For the text-containing cell, return its midpoint in [X, Y] coordinate format. 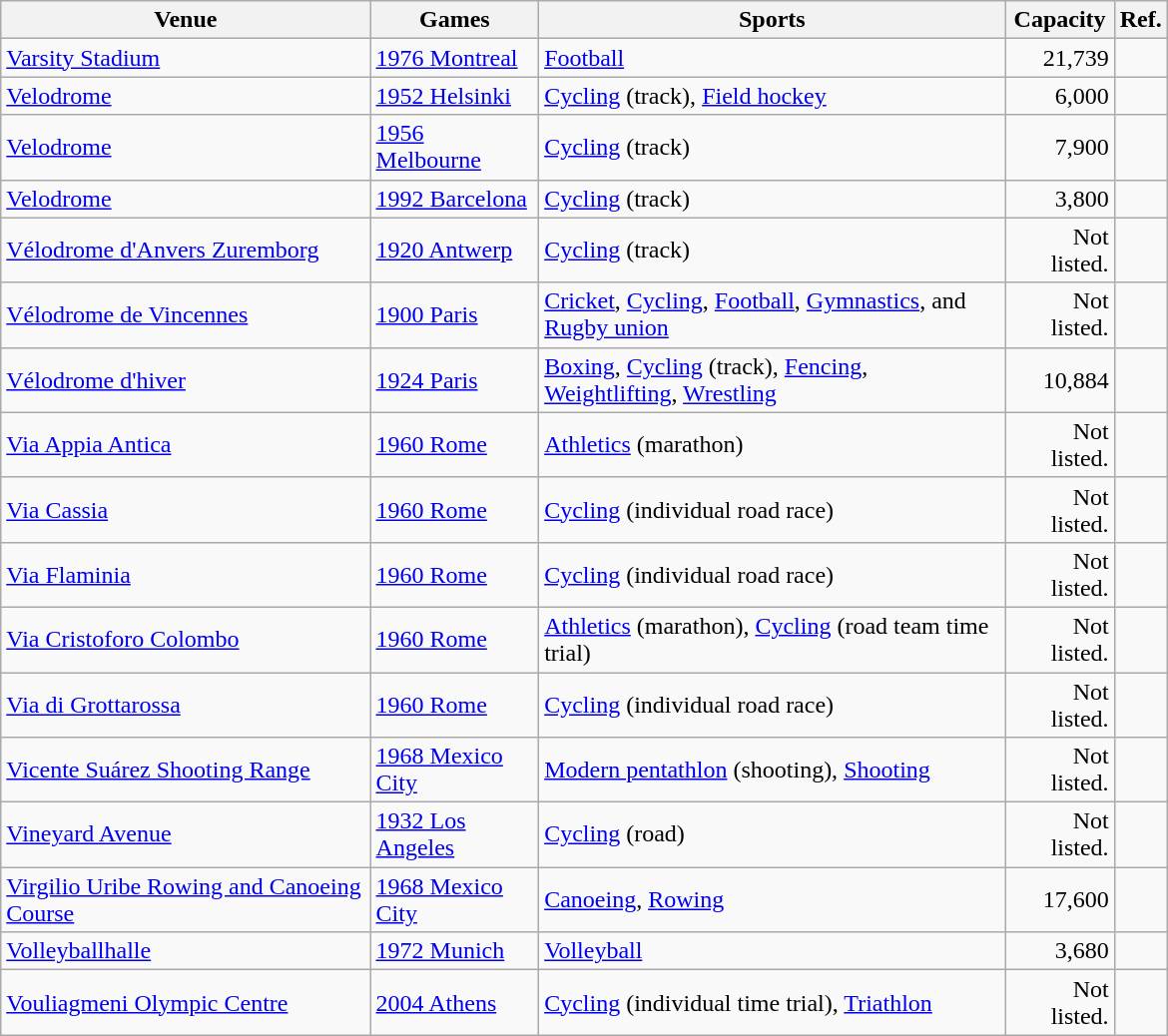
1932 Los Angeles [455, 834]
7,900 [1060, 148]
Athletics (marathon) [773, 445]
1924 Paris [455, 379]
1972 Munich [455, 951]
Football [773, 58]
Volleyball [773, 951]
1900 Paris [455, 315]
Vicente Suárez Shooting Range [186, 771]
Vouliagmeni Olympic Centre [186, 1002]
Vélodrome de Vincennes [186, 315]
6,000 [1060, 96]
Cycling (road) [773, 834]
Via Flaminia [186, 575]
3,800 [1060, 199]
Vélodrome d'Anvers Zuremborg [186, 250]
Varsity Stadium [186, 58]
Volleyballhalle [186, 951]
Ref. [1140, 20]
2004 Athens [455, 1002]
Vélodrome d'hiver [186, 379]
Via Cristoforo Colombo [186, 639]
1976 Montreal [455, 58]
Boxing, Cycling (track), Fencing, Weightlifting, Wrestling [773, 379]
Via Cassia [186, 509]
Vineyard Avenue [186, 834]
Sports [773, 20]
1952 Helsinki [455, 96]
Cricket, Cycling, Football, Gymnastics, and Rugby union [773, 315]
1920 Antwerp [455, 250]
Cycling (track), Field hockey [773, 96]
1956 Melbourne [455, 148]
Athletics (marathon), Cycling (road team time trial) [773, 639]
Capacity [1060, 20]
Modern pentathlon (shooting), Shooting [773, 771]
Via Appia Antica [186, 445]
Virgilio Uribe Rowing and Canoeing Course [186, 900]
3,680 [1060, 951]
Cycling (individual time trial), Triathlon [773, 1002]
Venue [186, 20]
Via di Grottarossa [186, 705]
21,739 [1060, 58]
Canoeing, Rowing [773, 900]
17,600 [1060, 900]
1992 Barcelona [455, 199]
10,884 [1060, 379]
Games [455, 20]
